Output the [x, y] coordinate of the center of the cell containing the given text.  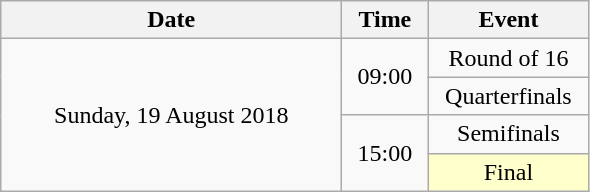
Round of 16 [508, 58]
Time [385, 20]
Event [508, 20]
Sunday, 19 August 2018 [172, 115]
Final [508, 172]
Semifinals [508, 134]
Date [172, 20]
Quarterfinals [508, 96]
09:00 [385, 77]
15:00 [385, 153]
